For the text-containing cell, return its midpoint in [x, y] coordinate format. 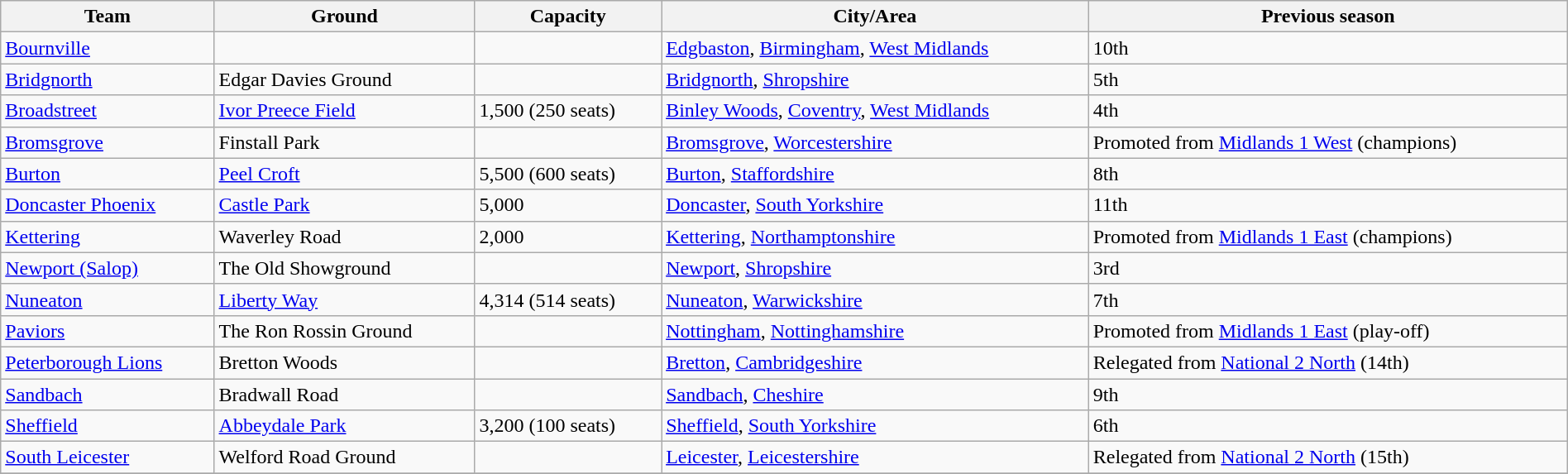
Sandbach [108, 395]
Binley Woods, Coventry, West Midlands [875, 111]
Waverley Road [344, 237]
Sheffield [108, 426]
Burton, Staffordshire [875, 174]
Team [108, 17]
Burton [108, 174]
4th [1328, 111]
Previous season [1328, 17]
Bridgnorth [108, 79]
Bromsgrove [108, 142]
5,500 (600 seats) [568, 174]
4,314 (514 seats) [568, 299]
Doncaster Phoenix [108, 205]
5th [1328, 79]
Promoted from Midlands 1 East (play-off) [1328, 331]
South Leicester [108, 457]
Bridgnorth, Shropshire [875, 79]
City/Area [875, 17]
7th [1328, 299]
Nuneaton [108, 299]
Abbeydale Park [344, 426]
Edgbaston, Birmingham, West Midlands [875, 48]
Kettering, Northamptonshire [875, 237]
10th [1328, 48]
6th [1328, 426]
Broadstreet [108, 111]
1,500 (250 seats) [568, 111]
Bretton, Cambridgeshire [875, 362]
3rd [1328, 268]
Peterborough Lions [108, 362]
Bradwall Road [344, 395]
8th [1328, 174]
Nuneaton, Warwickshire [875, 299]
Promoted from Midlands 1 East (champions) [1328, 237]
5,000 [568, 205]
Relegated from National 2 North (15th) [1328, 457]
Castle Park [344, 205]
Capacity [568, 17]
Relegated from National 2 North (14th) [1328, 362]
Newport, Shropshire [875, 268]
Bournville [108, 48]
2,000 [568, 237]
11th [1328, 205]
3,200 (100 seats) [568, 426]
Newport (Salop) [108, 268]
Promoted from Midlands 1 West (champions) [1328, 142]
Peel Croft [344, 174]
Ivor Preece Field [344, 111]
The Old Showground [344, 268]
Bretton Woods [344, 362]
Nottingham, Nottinghamshire [875, 331]
Bromsgrove, Worcestershire [875, 142]
Sandbach, Cheshire [875, 395]
Edgar Davies Ground [344, 79]
Finstall Park [344, 142]
Doncaster, South Yorkshire [875, 205]
Liberty Way [344, 299]
The Ron Rossin Ground [344, 331]
9th [1328, 395]
Sheffield, South Yorkshire [875, 426]
Paviors [108, 331]
Ground [344, 17]
Welford Road Ground [344, 457]
Leicester, Leicestershire [875, 457]
Kettering [108, 237]
